Return the [X, Y] coordinate for the center point of the cell that contains the specified text.  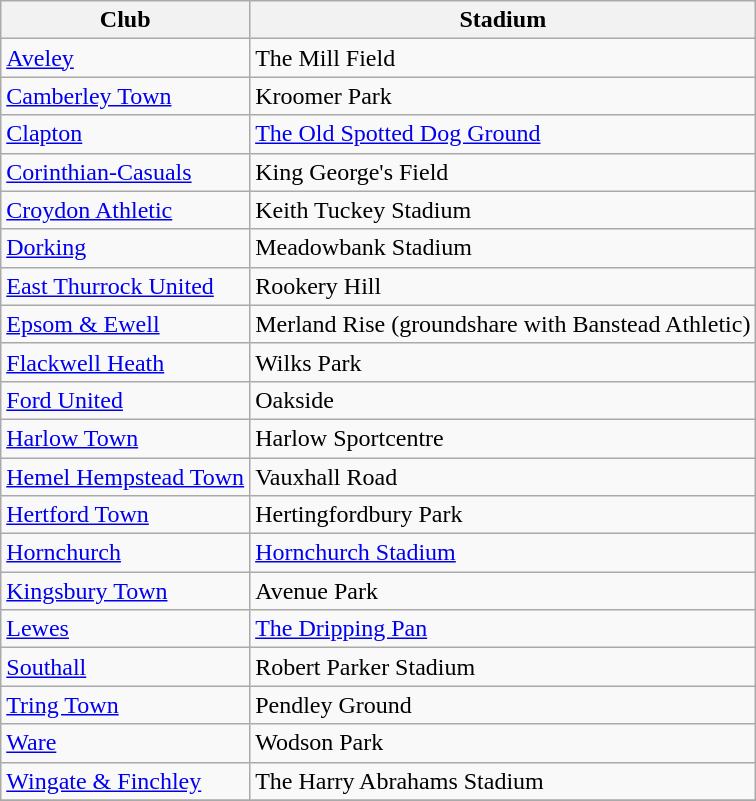
Rookery Hill [503, 286]
Wilks Park [503, 362]
The Harry Abrahams Stadium [503, 781]
Oakside [503, 400]
Wodson Park [503, 743]
East Thurrock United [126, 286]
Meadowbank Stadium [503, 248]
Robert Parker Stadium [503, 667]
Avenue Park [503, 591]
Keith Tuckey Stadium [503, 210]
Merland Rise (groundshare with Banstead Athletic) [503, 324]
Aveley [126, 58]
Hornchurch Stadium [503, 553]
Hertford Town [126, 515]
Epsom & Ewell [126, 324]
Hemel Hempstead Town [126, 477]
Kroomer Park [503, 96]
Stadium [503, 20]
Club [126, 20]
Southall [126, 667]
The Dripping Pan [503, 629]
Vauxhall Road [503, 477]
Hornchurch [126, 553]
Ford United [126, 400]
Camberley Town [126, 96]
The Old Spotted Dog Ground [503, 134]
Harlow Sportcentre [503, 438]
Croydon Athletic [126, 210]
King George's Field [503, 172]
Flackwell Heath [126, 362]
Hertingfordbury Park [503, 515]
Corinthian-Casuals [126, 172]
Harlow Town [126, 438]
Clapton [126, 134]
The Mill Field [503, 58]
Kingsbury Town [126, 591]
Ware [126, 743]
Pendley Ground [503, 705]
Wingate & Finchley [126, 781]
Tring Town [126, 705]
Lewes [126, 629]
Dorking [126, 248]
